Find where the given text appears and provide that cell's center as (X, Y) coordinate. 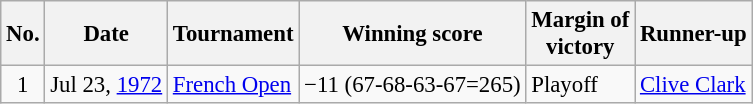
Jul 23, 1972 (106, 85)
Playoff (580, 85)
Margin ofvictory (580, 34)
No. (23, 34)
−11 (67-68-63-67=265) (412, 85)
Runner-up (694, 34)
Date (106, 34)
Tournament (234, 34)
French Open (234, 85)
Winning score (412, 34)
1 (23, 85)
Clive Clark (694, 85)
